For the text-containing cell, return its midpoint in [x, y] coordinate format. 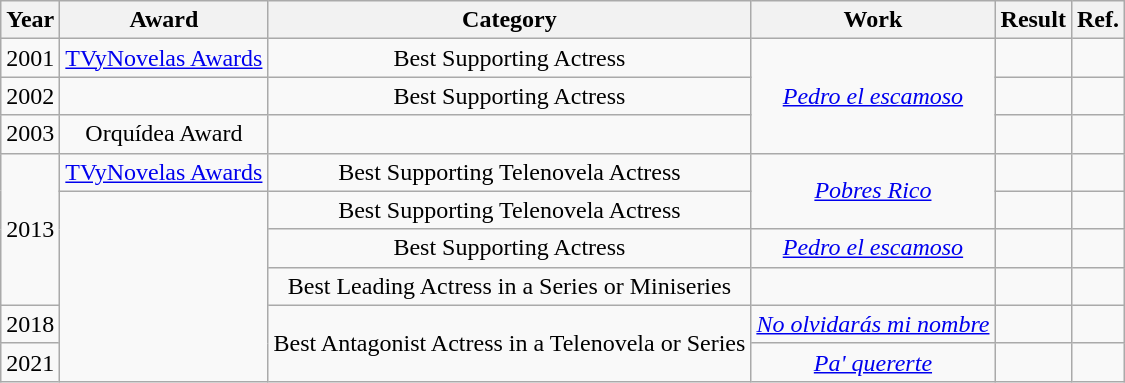
2021 [30, 362]
Category [510, 20]
Ref. [1098, 20]
Best Antagonist Actress in a Telenovela or Series [510, 343]
2003 [30, 134]
2002 [30, 96]
Pobres Rico [873, 191]
2013 [30, 229]
Orquídea Award [164, 134]
2018 [30, 324]
Work [873, 20]
2001 [30, 58]
No olvidarás mi nombre [873, 324]
Pa' quererte [873, 362]
Best Leading Actress in a Series or Miniseries [510, 286]
Year [30, 20]
Award [164, 20]
Result [1033, 20]
